Detect which cell encompasses the target text, then output its (X, Y) center coordinate. 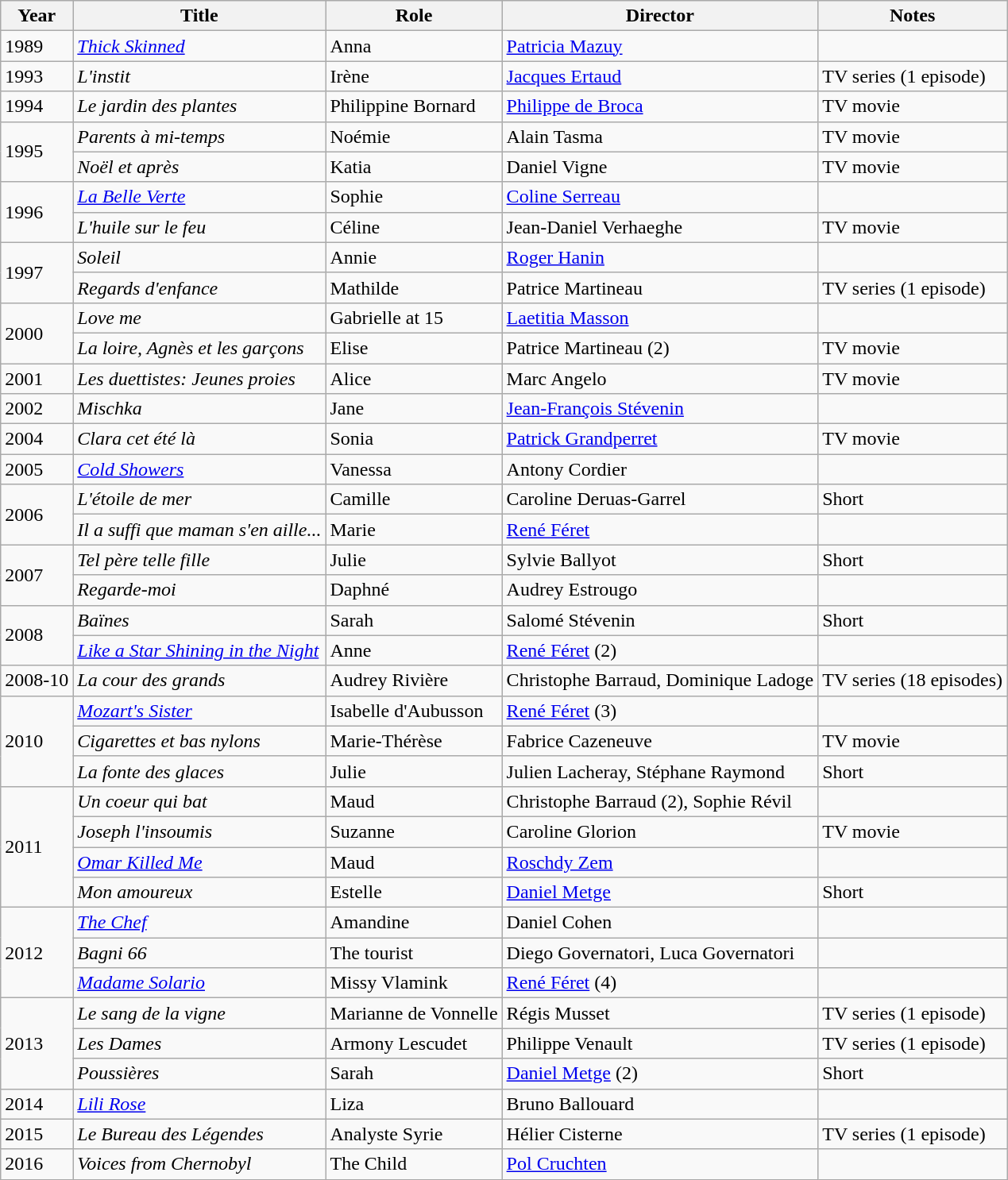
2013 (37, 1043)
Jacques Ertaud (660, 76)
Patrice Martineau (2) (660, 348)
Hélier Cisterne (660, 1134)
Coline Serreau (660, 197)
Camille (414, 499)
Love me (199, 318)
1994 (37, 106)
2004 (37, 439)
La cour des grands (199, 681)
2008 (37, 635)
Céline (414, 227)
Cigarettes et bas nylons (199, 741)
Anne (414, 650)
Title (199, 16)
Mon amoureux (199, 893)
2005 (37, 469)
La loire, Agnès et les garçons (199, 348)
1995 (37, 152)
Daniel Metge (660, 893)
Alice (414, 379)
Regarde-moi (199, 590)
Daniel Cohen (660, 923)
Like a Star Shining in the Night (199, 650)
Role (414, 16)
Notes (913, 16)
Laetitia Masson (660, 318)
Director (660, 16)
Daniel Metge (2) (660, 1074)
Mischka (199, 409)
Marie-Thérèse (414, 741)
The tourist (414, 953)
Philippe Venault (660, 1043)
Marie (414, 530)
Missy Vlamink (414, 983)
Sophie (414, 197)
Gabrielle at 15 (414, 318)
Baïnes (199, 620)
Les Dames (199, 1043)
Roger Hanin (660, 257)
Thick Skinned (199, 46)
1996 (37, 212)
Suzanne (414, 831)
Fabrice Cazeneuve (660, 741)
La Belle Verte (199, 197)
Jean-François Stévenin (660, 409)
La fonte des glaces (199, 771)
Un coeur qui bat (199, 801)
Le sang de la vigne (199, 1013)
Vanessa (414, 469)
L'instit (199, 76)
2011 (37, 846)
1989 (37, 46)
Audrey Estrougo (660, 590)
Anna (414, 46)
Les duettistes: Jeunes proies (199, 379)
René Féret (660, 530)
2010 (37, 741)
Régis Musset (660, 1013)
Omar Killed Me (199, 862)
Katia (414, 167)
Caroline Deruas-Garrel (660, 499)
Antony Cordier (660, 469)
Irène (414, 76)
Mathilde (414, 287)
Estelle (414, 893)
The Child (414, 1164)
René Féret (2) (660, 650)
Liza (414, 1104)
2002 (37, 409)
Bagni 66 (199, 953)
Amandine (414, 923)
Christophe Barraud, Dominique Ladoge (660, 681)
L'étoile de mer (199, 499)
Alain Tasma (660, 137)
2000 (37, 333)
Philippe de Broca (660, 106)
Noël et après (199, 167)
Noémie (414, 137)
Patricia Mazuy (660, 46)
1997 (37, 272)
Christophe Barraud (2), Sophie Révil (660, 801)
Philippine Bornard (414, 106)
Jean-Daniel Verhaeghe (660, 227)
Clara cet été là (199, 439)
René Féret (3) (660, 711)
Caroline Glorion (660, 831)
Daphné (414, 590)
Audrey Rivière (414, 681)
Soleil (199, 257)
Bruno Ballouard (660, 1104)
Le jardin des plantes (199, 106)
Poussières (199, 1074)
René Féret (4) (660, 983)
Year (37, 16)
Pol Cruchten (660, 1164)
Armony Lescudet (414, 1043)
Roschdy Zem (660, 862)
2006 (37, 515)
Sonia (414, 439)
2014 (37, 1104)
Elise (414, 348)
Il a suffi que maman s'en aille... (199, 530)
Voices from Chernobyl (199, 1164)
Madame Solario (199, 983)
Annie (414, 257)
L'huile sur le feu (199, 227)
Daniel Vigne (660, 167)
Tel père telle fille (199, 560)
Marianne de Vonnelle (414, 1013)
Jane (414, 409)
2016 (37, 1164)
Regards d'enfance (199, 287)
Sylvie Ballyot (660, 560)
Salomé Stévenin (660, 620)
2008-10 (37, 681)
The Chef (199, 923)
Cold Showers (199, 469)
Joseph l'insoumis (199, 831)
Le Bureau des Légendes (199, 1134)
Patrick Grandperret (660, 439)
2007 (37, 575)
2012 (37, 953)
Patrice Martineau (660, 287)
Diego Governatori, Luca Governatori (660, 953)
Mozart's Sister (199, 711)
Lili Rose (199, 1104)
1993 (37, 76)
2001 (37, 379)
Parents à mi-temps (199, 137)
Analyste Syrie (414, 1134)
Isabelle d'Aubusson (414, 711)
2015 (37, 1134)
TV series (18 episodes) (913, 681)
Marc Angelo (660, 379)
Julien Lacheray, Stéphane Raymond (660, 771)
